Locate the cell with the specified text and output its [x, y] center coordinate. 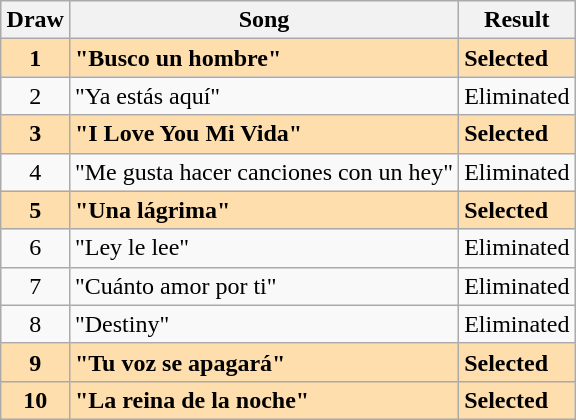
"Una lágrima" [264, 210]
"Cuánto amor por ti" [264, 286]
1 [35, 58]
10 [35, 400]
"Destiny" [264, 324]
"La reina de la noche" [264, 400]
Result [517, 20]
"Busco un hombre" [264, 58]
9 [35, 362]
Draw [35, 20]
"Ya estás aquí" [264, 96]
7 [35, 286]
5 [35, 210]
"I Love You Mi Vida" [264, 134]
Song [264, 20]
2 [35, 96]
3 [35, 134]
6 [35, 248]
8 [35, 324]
"Ley le lee" [264, 248]
"Me gusta hacer canciones con un hey" [264, 172]
"Tu voz se apagará" [264, 362]
4 [35, 172]
